Detect which cell encompasses the target text, then output its (x, y) center coordinate. 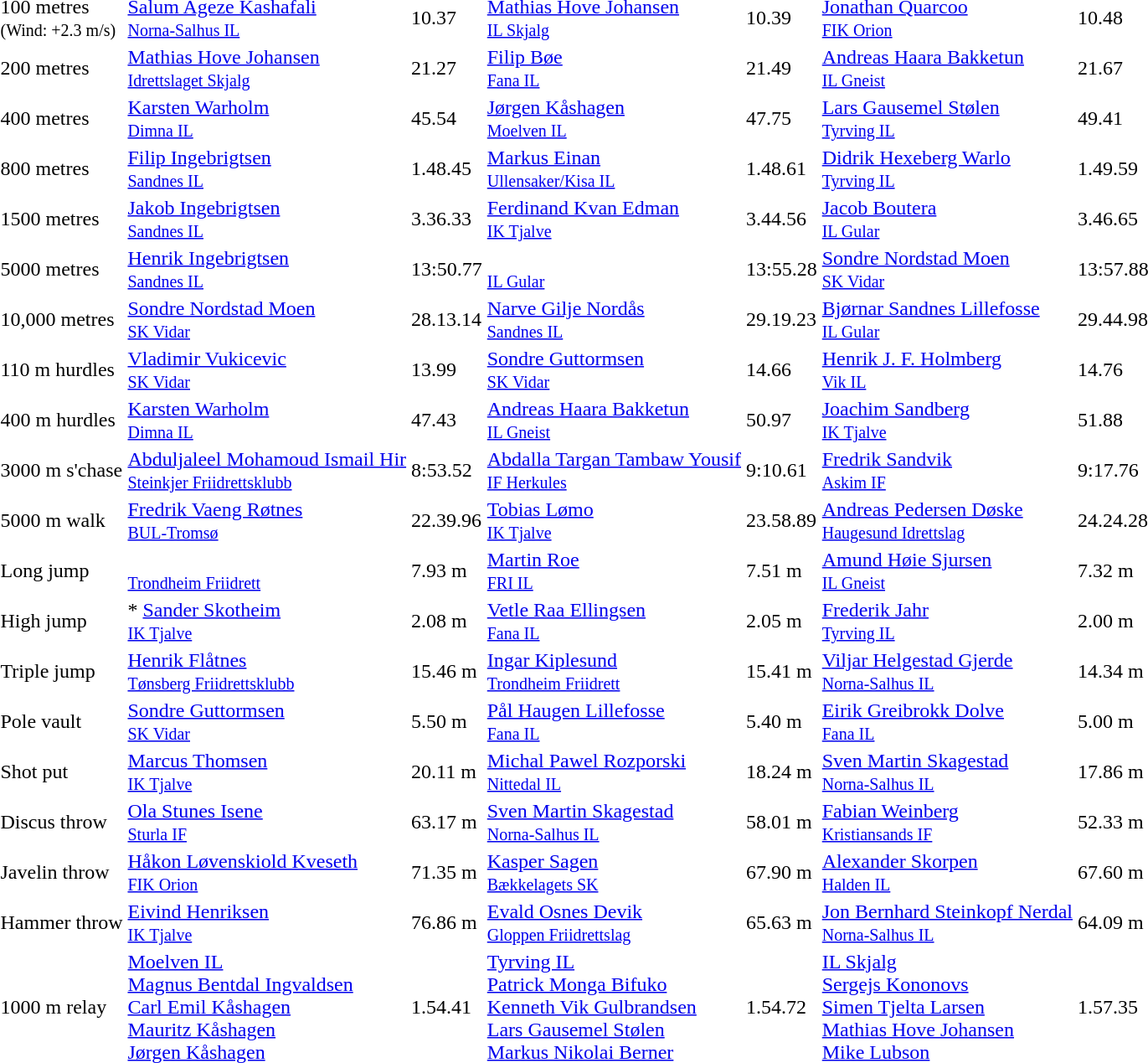
63.17 m (447, 823)
Jon Bernhard Steinkopf NerdalNorna-Salhus IL (947, 923)
Pål Haugen LillefosseFana IL (614, 722)
15.41 m (782, 672)
7.93 m (447, 571)
47.75 (782, 119)
2.08 m (447, 622)
71.35 m (447, 873)
45.54 (447, 119)
5.40 m (782, 722)
IL Gular (614, 270)
Håkon Løvenskiold KvesethFIK Orion (267, 873)
Henrik FlåtnesTønsberg Friidrettsklubb (267, 672)
Evald Osnes DevikGloppen Friidrettslag (614, 923)
67.90 m (782, 873)
Henrik J. F. HolmbergVik IL (947, 370)
5.50 m (447, 722)
Amund Høie SjursenIL Gneist (947, 571)
Martin RoeFRI IL (614, 571)
Abduljaleel Mohamoud Ismail HirSteinkjer Friidrettsklubb (267, 471)
15.46 m (447, 672)
13:55.28 (782, 270)
22.39.96 (447, 521)
Marcus ThomsenIK Tjalve (267, 772)
7.51 m (782, 571)
14.66 (782, 370)
Joachim SandbergIK Tjalve (947, 421)
Vladimir VukicevicSK Vidar (267, 370)
Trondheim Friidrett (267, 571)
Filip IngebrigtsenSandnes IL (267, 169)
Andreas Pedersen DøskeHaugesund Idrettslag (947, 521)
Jakob IngebrigtsenSandnes IL (267, 219)
Kasper SagenBækkelagets SK (614, 873)
21.49 (782, 69)
65.63 m (782, 923)
28.13.14 (447, 320)
Filip BøeFana IL (614, 69)
13:50.77 (447, 270)
13.99 (447, 370)
Didrik Hexeberg WarloTyrving IL (947, 169)
18.24 m (782, 772)
3.44.56 (782, 219)
Eirik Greibrokk DolveFana IL (947, 722)
Henrik IngebrigtsenSandnes IL (267, 270)
Abdalla Targan Tambaw YousifIF Herkules (614, 471)
20.11 m (447, 772)
Ola Stunes IseneSturla IF (267, 823)
Ingar KiplesundTrondheim Friidrett (614, 672)
Viljar Helgestad GjerdeNorna-Salhus IL (947, 672)
Michal Pawel RozporskiNittedal IL (614, 772)
2.05 m (782, 622)
Markus EinanUllensaker/Kisa IL (614, 169)
76.86 m (447, 923)
Eivind HenriksenIK Tjalve (267, 923)
Fredrik SandvikAskim IF (947, 471)
Alexander SkorpenHalden IL (947, 873)
1.48.45 (447, 169)
Fredrik Vaeng RøtnesBUL-Tromsø (267, 521)
58.01 m (782, 823)
Vetle Raa EllingsenFana IL (614, 622)
Narve Gilje NordåsSandnes IL (614, 320)
8:53.52 (447, 471)
1.48.61 (782, 169)
Mathias Hove JohansenIdrettslaget Skjalg (267, 69)
Tobias LømoIK Tjalve (614, 521)
Bjørnar Sandnes LillefosseIL Gular (947, 320)
* Sander SkotheimIK Tjalve (267, 622)
Ferdinand Kvan EdmanIK Tjalve (614, 219)
50.97 (782, 421)
Jacob BouteraIL Gular (947, 219)
3.36.33 (447, 219)
Lars Gausemel StølenTyrving IL (947, 119)
Jørgen KåshagenMoelven IL (614, 119)
Frederik JahrTyrving IL (947, 622)
Fabian WeinbergKristiansands IF (947, 823)
9:10.61 (782, 471)
21.27 (447, 69)
47.43 (447, 421)
29.19.23 (782, 320)
23.58.89 (782, 521)
